From the cell containing the given text, extract its center point as [X, Y] coordinate. 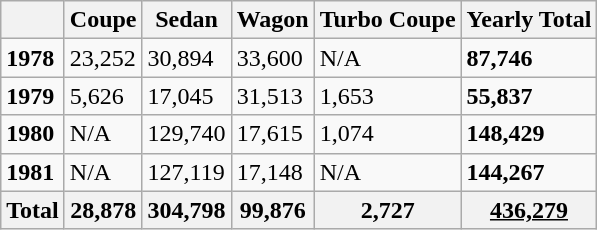
Wagon [272, 20]
148,429 [529, 134]
33,600 [272, 58]
28,878 [103, 210]
436,279 [529, 210]
304,798 [186, 210]
30,894 [186, 58]
17,615 [272, 134]
31,513 [272, 96]
99,876 [272, 210]
87,746 [529, 58]
1978 [33, 58]
2,727 [388, 210]
1980 [33, 134]
1981 [33, 172]
144,267 [529, 172]
127,119 [186, 172]
Coupe [103, 20]
23,252 [103, 58]
1,074 [388, 134]
17,148 [272, 172]
17,045 [186, 96]
Sedan [186, 20]
1979 [33, 96]
55,837 [529, 96]
129,740 [186, 134]
Total [33, 210]
Yearly Total [529, 20]
5,626 [103, 96]
Turbo Coupe [388, 20]
1,653 [388, 96]
